Detect which cell encompasses the target text, then output its [X, Y] center coordinate. 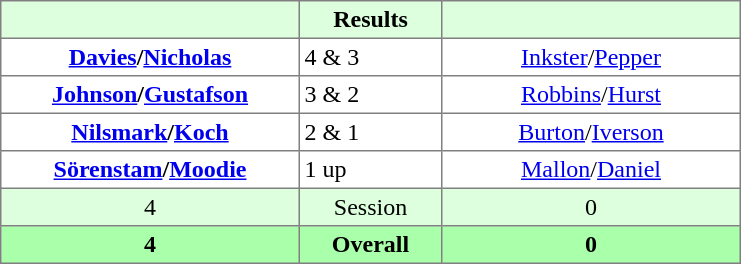
1 up [370, 170]
Burton/Iverson [591, 132]
Davies/Nicholas [150, 57]
Inkster/Pepper [591, 57]
Robbins/Hurst [591, 95]
Sörenstam/Moodie [150, 170]
Session [370, 207]
Results [370, 20]
3 & 2 [370, 95]
4 & 3 [370, 57]
Johnson/Gustafson [150, 95]
Nilsmark/Koch [150, 132]
2 & 1 [370, 132]
Mallon/Daniel [591, 170]
Overall [370, 245]
